Output the (x, y) coordinate of the center of the cell containing the given text.  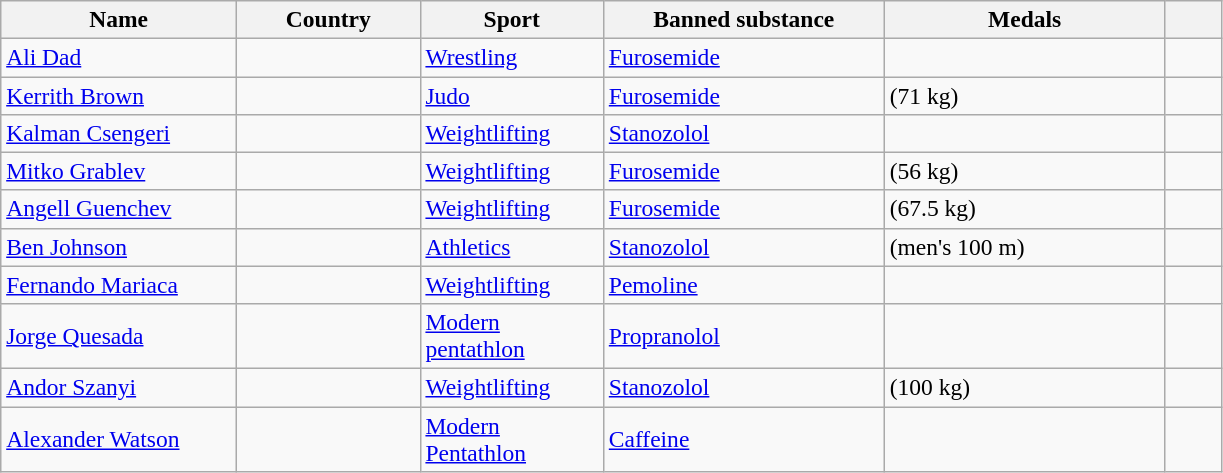
Caffeine (744, 438)
(56 kg) (1024, 171)
Angell Guenchev (119, 209)
Propranolol (744, 336)
Kalman Csengeri (119, 133)
Pemoline (744, 285)
Fernando Mariaca (119, 285)
(67.5 kg) (1024, 209)
Mitko Grablev (119, 171)
Ben Johnson (119, 247)
Country (328, 19)
Sport (512, 19)
Ali Dad (119, 57)
Judo (512, 95)
Andor Szanyi (119, 387)
Alexander Watson (119, 438)
Modern pentathlon (512, 336)
Name (119, 19)
Athletics (512, 247)
(men's 100 m) (1024, 247)
Modern Pentathlon (512, 438)
Banned substance (744, 19)
Jorge Quesada (119, 336)
(71 kg) (1024, 95)
Medals (1024, 19)
Wrestling (512, 57)
(100 kg) (1024, 387)
Kerrith Brown (119, 95)
